Locate the cell with the specified text and output its [x, y] center coordinate. 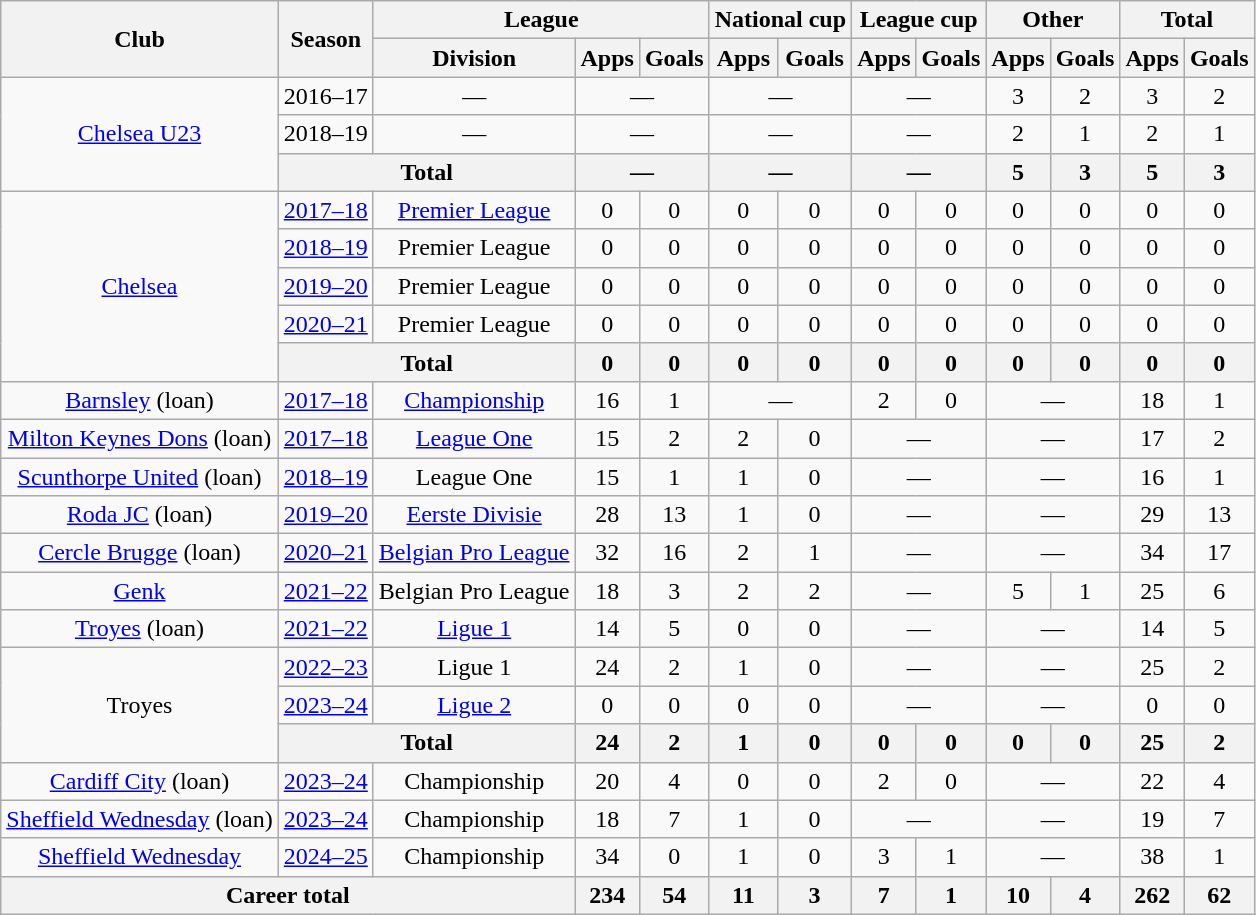
2022–23 [326, 667]
262 [1152, 895]
Chelsea U23 [140, 134]
Sheffield Wednesday (loan) [140, 819]
Division [474, 58]
Troyes [140, 705]
National cup [780, 20]
38 [1152, 857]
Eerste Divisie [474, 515]
234 [607, 895]
Club [140, 39]
32 [607, 553]
11 [743, 895]
22 [1152, 781]
Career total [288, 895]
62 [1219, 895]
54 [674, 895]
20 [607, 781]
Cercle Brugge (loan) [140, 553]
Sheffield Wednesday [140, 857]
2024–25 [326, 857]
Cardiff City (loan) [140, 781]
Barnsley (loan) [140, 400]
Chelsea [140, 286]
19 [1152, 819]
Season [326, 39]
League cup [919, 20]
2016–17 [326, 96]
6 [1219, 591]
Troyes (loan) [140, 629]
Milton Keynes Dons (loan) [140, 438]
Scunthorpe United (loan) [140, 477]
Other [1053, 20]
League [541, 20]
Ligue 2 [474, 705]
28 [607, 515]
Roda JC (loan) [140, 515]
10 [1018, 895]
Genk [140, 591]
29 [1152, 515]
